Identify which cell holds the provided text, then report its (x, y) central coordinate. 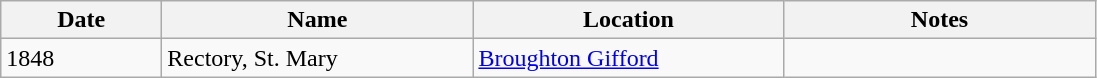
Notes (940, 20)
Name (318, 20)
Date (82, 20)
Broughton Gifford (628, 58)
1848 (82, 58)
Location (628, 20)
Rectory, St. Mary (318, 58)
